Detect which cell encompasses the target text, then output its (x, y) center coordinate. 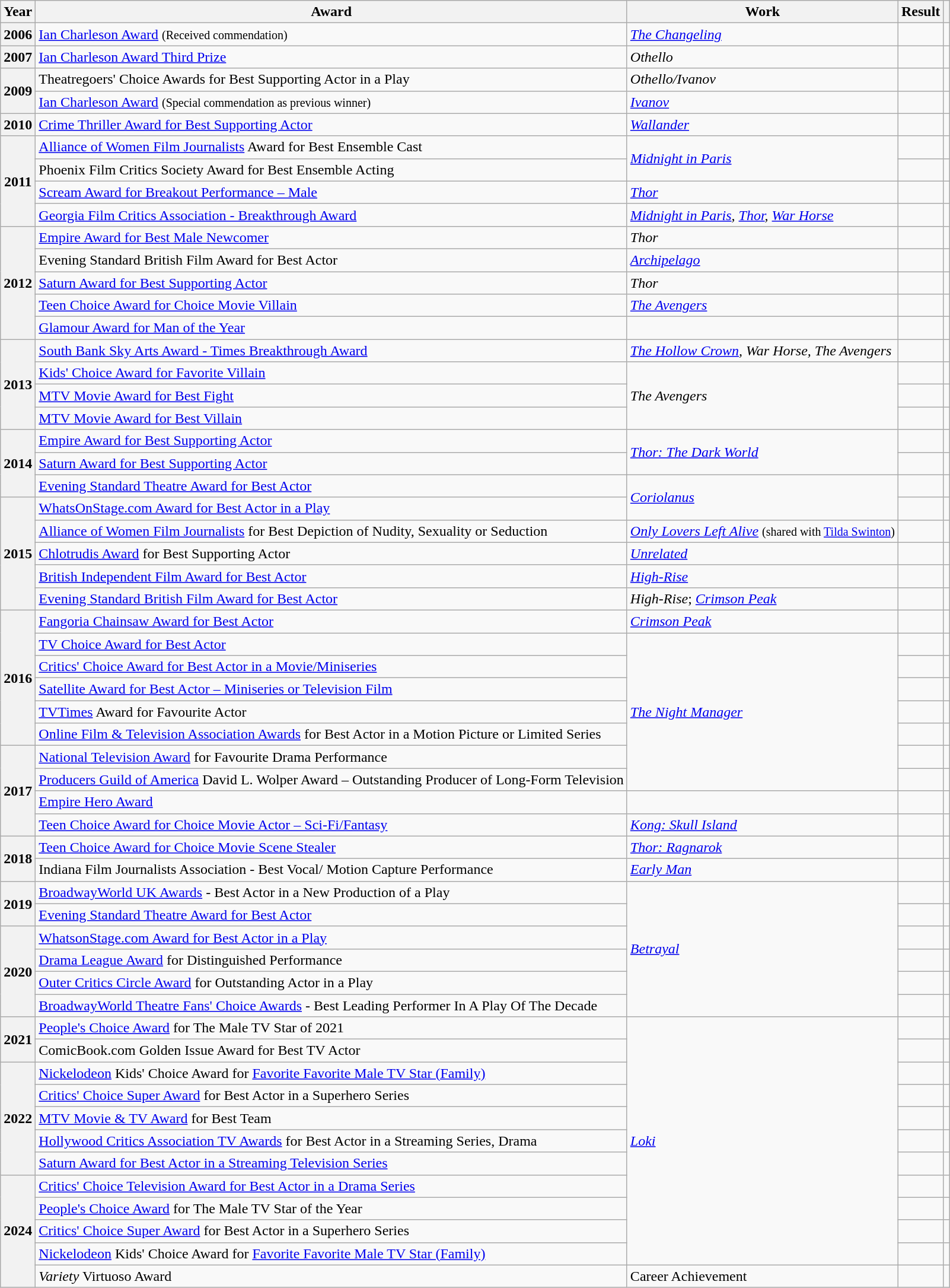
Ian Charleson Award (Received commendation) (331, 34)
Unrelated (763, 554)
2009 (18, 91)
Thor: The Dark World (763, 452)
TVTimes Award for Favourite Actor (331, 712)
Theatregoers' Choice Awards for Best Supporting Actor in a Play (331, 79)
The Night Manager (763, 711)
National Television Award for Favourite Drama Performance (331, 757)
BroadwayWorld UK Awards - Best Actor in a New Production of a Play (331, 892)
Kids' Choice Award for Favorite Villain (331, 373)
People's Choice Award for The Male TV Star of 2021 (331, 1028)
Fangoria Chainsaw Award for Best Actor (331, 621)
High-Rise; Crimson Peak (763, 599)
2017 (18, 791)
2018 (18, 858)
Coriolanus (763, 497)
Career Achievement (763, 1276)
Empire Hero Award (331, 802)
Early Man (763, 870)
Loki (763, 1141)
Archipelago (763, 260)
Scream Award for Breakout Performance – Male (331, 192)
Midnight in Paris (763, 158)
MTV Movie & TV Award for Best Team (331, 1118)
Year (18, 12)
People's Choice Award for The Male TV Star of the Year (331, 1209)
Online Film & Television Association Awards for Best Actor in a Motion Picture or Limited Series (331, 734)
Indiana Film Journalists Association - Best Vocal/ Motion Capture Performance (331, 870)
Chlotrudis Award for Best Supporting Actor (331, 554)
Crimson Peak (763, 621)
2020 (18, 971)
Alliance of Women Film Journalists Award for Best Ensemble Cast (331, 147)
Critics' Choice Television Award for Best Actor in a Drama Series (331, 1186)
TV Choice Award for Best Actor (331, 644)
WhatsOnStage.com Award for Best Actor in a Play (331, 508)
Teen Choice Award for Choice Movie Villain (331, 306)
WhatsonStage.com Award for Best Actor in a Play (331, 937)
Critics' Choice Award for Best Actor in a Movie/Miniseries (331, 667)
Ian Charleson Award Third Prize (331, 57)
2013 (18, 384)
Glamour Award for Man of the Year (331, 328)
Georgia Film Critics Association - Breakthrough Award (331, 215)
Saturn Award for Best Actor in a Streaming Television Series (331, 1163)
2007 (18, 57)
Othello/Ivanov (763, 79)
Wallander (763, 125)
BroadwayWorld Theatre Fans' Choice Awards - Best Leading Performer In A Play Of The Decade (331, 1006)
Ivanov (763, 102)
2015 (18, 554)
British Independent Film Award for Best Actor (331, 576)
2006 (18, 34)
Betrayal (763, 949)
2022 (18, 1118)
The Hollow Crown, War Horse, The Avengers (763, 351)
Empire Award for Best Supporting Actor (331, 441)
High-Rise (763, 576)
Ian Charleson Award (Special commendation as previous winner) (331, 102)
Teen Choice Award for Choice Movie Scene Stealer (331, 847)
Thor: Ragnarok (763, 847)
The Changeling (763, 34)
South Bank Sky Arts Award - Times Breakthrough Award (331, 351)
2012 (18, 282)
2011 (18, 181)
Producers Guild of America David L. Wolper Award – Outstanding Producer of Long-Form Television (331, 780)
2014 (18, 463)
Teen Choice Award for Choice Movie Actor – Sci-Fi/Fantasy (331, 825)
MTV Movie Award for Best Villain (331, 418)
Result (920, 12)
Phoenix Film Critics Society Award for Best Ensemble Acting (331, 170)
2021 (18, 1039)
Only Lovers Left Alive (shared with Tilda Swinton) (763, 531)
2010 (18, 125)
Award (331, 12)
Satellite Award for Best Actor – Miniseries or Television Film (331, 689)
Work (763, 12)
Hollywood Critics Association TV Awards for Best Actor in a Streaming Series, Drama (331, 1141)
Drama League Award for Distinguished Performance (331, 960)
ComicBook.com Golden Issue Award for Best TV Actor (331, 1051)
Crime Thriller Award for Best Supporting Actor (331, 125)
Midnight in Paris, Thor, War Horse (763, 215)
2019 (18, 904)
Variety Virtuoso Award (331, 1276)
Empire Award for Best Male Newcomer (331, 237)
Kong: Skull Island (763, 825)
2016 (18, 678)
2024 (18, 1231)
Alliance of Women Film Journalists for Best Depiction of Nudity, Sexuality or Seduction (331, 531)
Outer Critics Circle Award for Outstanding Actor in a Play (331, 982)
MTV Movie Award for Best Fight (331, 396)
Othello (763, 57)
